Return the [X, Y] coordinate for the center point of the cell that contains the specified text.  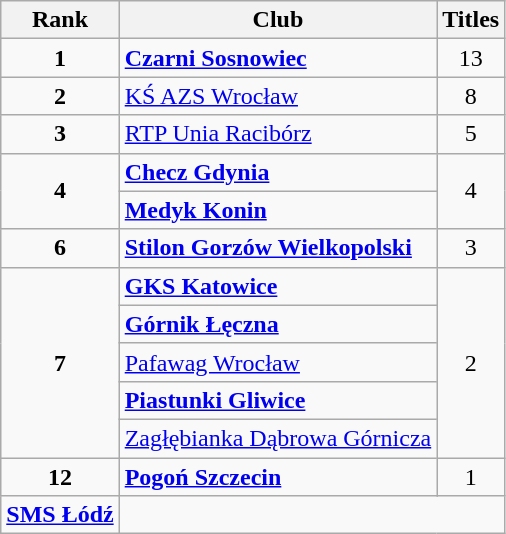
Checz Gdynia [278, 172]
SMS Łódź [60, 515]
8 [471, 96]
GKS Katowice [278, 286]
Pafawag Wrocław [278, 362]
Górnik Łęczna [278, 324]
Titles [471, 20]
6 [60, 248]
Rank [60, 20]
Pogoń Szczecin [278, 477]
Piastunki Gliwice [278, 400]
Stilon Gorzów Wielkopolski [278, 248]
12 [60, 477]
Club [278, 20]
RTP Unia Racibórz [278, 134]
13 [471, 58]
5 [471, 134]
Czarni Sosnowiec [278, 58]
7 [60, 362]
Medyk Konin [278, 210]
Zagłębianka Dąbrowa Górnicza [278, 438]
KŚ AZS Wrocław [278, 96]
